Find where the given text appears and provide that cell's center as [x, y] coordinate. 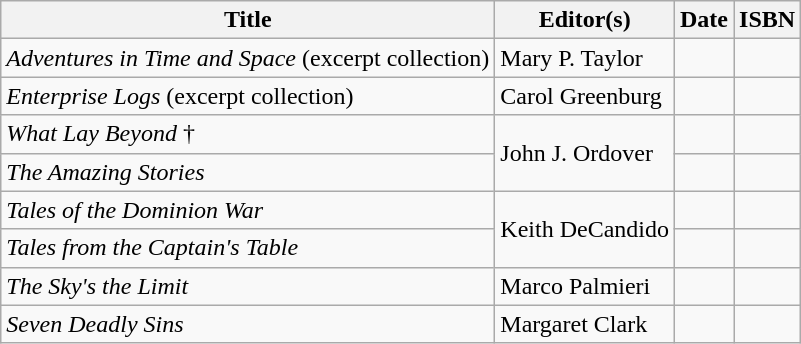
What Lay Beyond † [248, 134]
Mary P. Taylor [585, 58]
The Amazing Stories [248, 172]
Keith DeCandido [585, 229]
Margaret Clark [585, 324]
John J. Ordover [585, 153]
Carol Greenburg [585, 96]
Title [248, 20]
Marco Palmieri [585, 286]
Adventures in Time and Space (excerpt collection) [248, 58]
Enterprise Logs (excerpt collection) [248, 96]
ISBN [768, 20]
Tales of the Dominion War [248, 210]
Date [704, 20]
The Sky's the Limit [248, 286]
Tales from the Captain's Table [248, 248]
Editor(s) [585, 20]
Seven Deadly Sins [248, 324]
